Search for the cell housing the specified text and yield its (x, y) center coordinate. 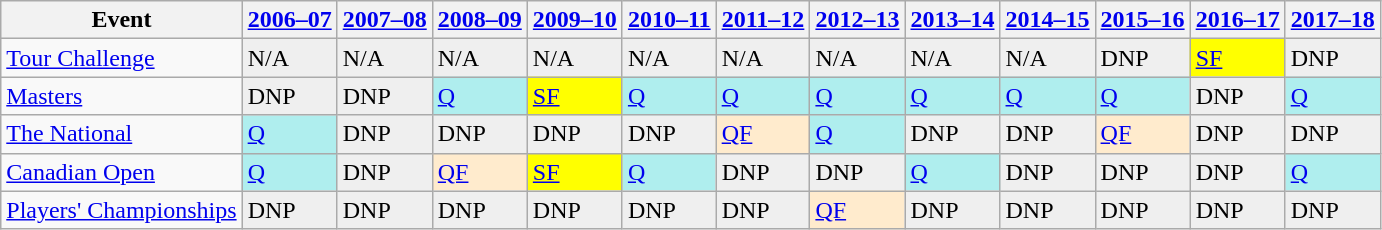
2008–09 (480, 20)
2014–15 (1048, 20)
Players' Championships (122, 210)
2017–18 (1332, 20)
2009–10 (574, 20)
2012–13 (858, 20)
2016–17 (1238, 20)
2006–07 (290, 20)
Event (122, 20)
Tour Challenge (122, 58)
2007–08 (384, 20)
The National (122, 134)
2013–14 (952, 20)
2015–16 (1142, 20)
2011–12 (763, 20)
2010–11 (669, 20)
Masters (122, 96)
Canadian Open (122, 172)
